Output the [x, y] coordinate of the center of the cell containing the given text.  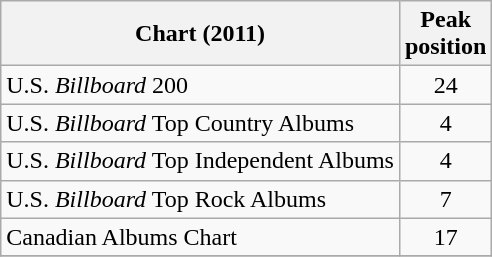
Canadian Albums Chart [200, 237]
Peakposition [445, 34]
17 [445, 237]
7 [445, 199]
Chart (2011) [200, 34]
U.S. Billboard Top Independent Albums [200, 161]
U.S. Billboard Top Country Albums [200, 123]
U.S. Billboard Top Rock Albums [200, 199]
24 [445, 85]
U.S. Billboard 200 [200, 85]
